Determine the [X, Y] coordinate at the center of the cell enclosing the given text.  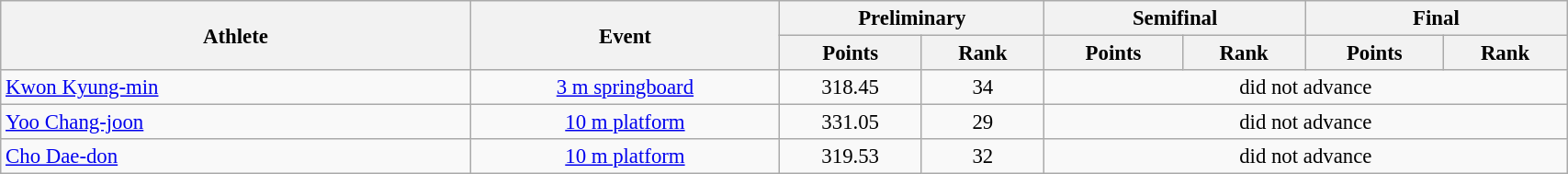
Kwon Kyung-min [235, 87]
Preliminary [912, 18]
Final [1436, 18]
32 [983, 157]
Cho Dae-don [235, 157]
3 m springboard [625, 87]
Athlete [235, 35]
Yoo Chang-joon [235, 122]
Semifinal [1175, 18]
29 [983, 122]
331.05 [851, 122]
318.45 [851, 87]
Event [625, 35]
319.53 [851, 157]
34 [983, 87]
